For the text-containing cell, return its midpoint in [X, Y] coordinate format. 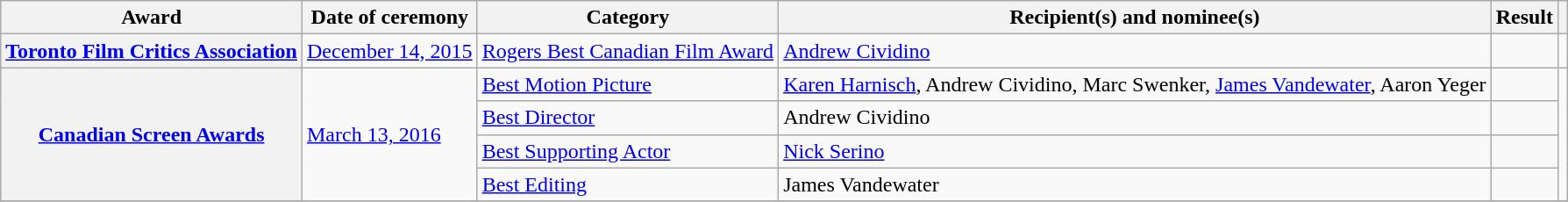
Best Editing [628, 184]
March 13, 2016 [389, 134]
Best Supporting Actor [628, 151]
Karen Harnisch, Andrew Cividino, Marc Swenker, James Vandewater, Aaron Yeger [1135, 84]
James Vandewater [1135, 184]
Rogers Best Canadian Film Award [628, 51]
Toronto Film Critics Association [152, 51]
Best Director [628, 118]
Canadian Screen Awards [152, 134]
Nick Serino [1135, 151]
December 14, 2015 [389, 51]
Award [152, 18]
Best Motion Picture [628, 84]
Recipient(s) and nominee(s) [1135, 18]
Category [628, 18]
Date of ceremony [389, 18]
Result [1524, 18]
